Detect which cell encompasses the target text, then output its [X, Y] center coordinate. 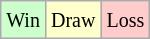
Loss [126, 20]
Win [24, 20]
Draw [72, 20]
